Capture the cell that displays the provided text and extract its (X, Y) central coordinate. 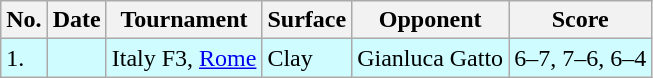
Clay (307, 58)
6–7, 7–6, 6–4 (580, 58)
Surface (307, 20)
Italy F3, Rome (184, 58)
1. (24, 58)
No. (24, 20)
Tournament (184, 20)
Score (580, 20)
Gianluca Gatto (430, 58)
Opponent (430, 20)
Date (76, 20)
